Detect which cell encompasses the target text, then output its (X, Y) center coordinate. 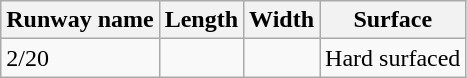
Surface (393, 20)
Length (201, 20)
Runway name (80, 20)
Hard surfaced (393, 58)
2/20 (80, 58)
Width (282, 20)
